Output the [x, y] coordinate of the center of the cell containing the given text.  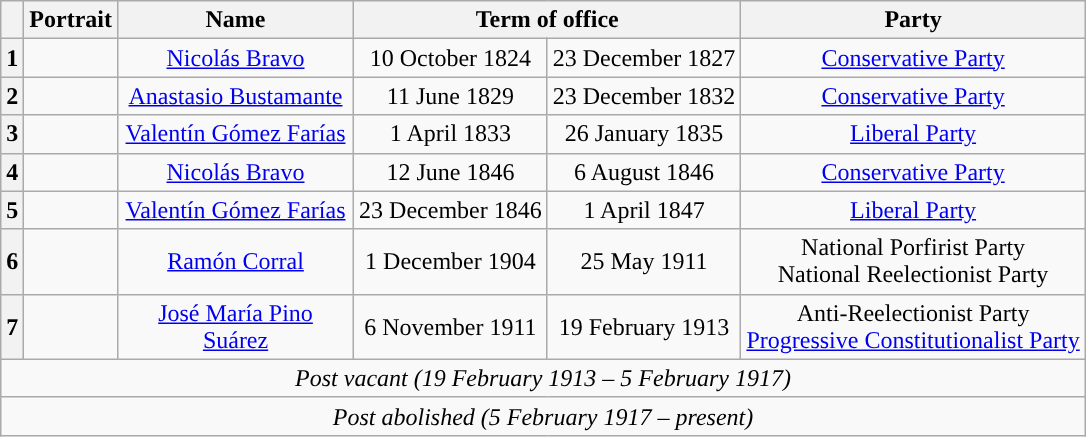
23 December 1827 [644, 58]
11 June 1829 [451, 96]
Ramón Corral [235, 262]
6 [12, 262]
26 January 1835 [644, 134]
19 February 1913 [644, 326]
José María Pino Suárez [235, 326]
3 [12, 134]
Term of office [548, 20]
Portrait [71, 20]
1 April 1847 [644, 210]
2 [12, 96]
Post abolished (5 February 1917 – present) [544, 416]
23 December 1846 [451, 210]
5 [12, 210]
25 May 1911 [644, 262]
1 April 1833 [451, 134]
6 November 1911 [451, 326]
Name [235, 20]
23 December 1832 [644, 96]
Party [913, 20]
Anastasio Bustamante [235, 96]
4 [12, 172]
10 October 1824 [451, 58]
6 August 1846 [644, 172]
7 [12, 326]
Anti-Reelectionist PartyProgressive Constitutionalist Party [913, 326]
1 [12, 58]
12 June 1846 [451, 172]
National Porfirist PartyNational Reelectionist Party [913, 262]
1 December 1904 [451, 262]
Post vacant (19 February 1913 – 5 February 1917) [544, 378]
